Search for the cell housing the specified text and yield its [x, y] center coordinate. 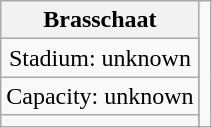
Capacity: unknown [100, 96]
Brasschaat [100, 20]
Stadium: unknown [100, 58]
